Detect which cell encompasses the target text, then output its [x, y] center coordinate. 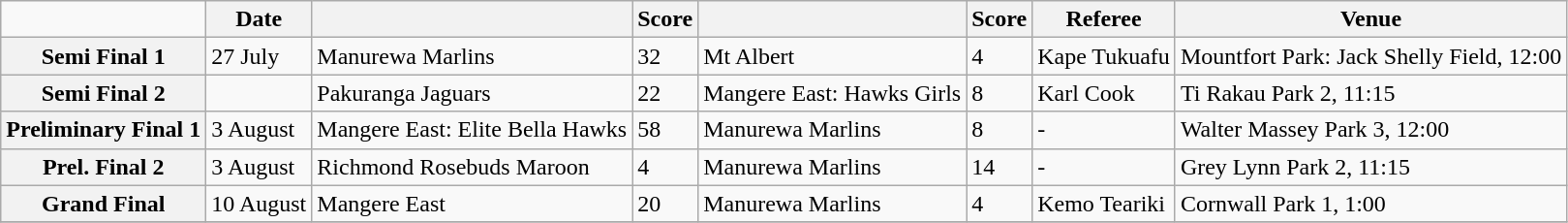
Cornwall Park 1, 1:00 [1370, 204]
Mangere East: Elite Bella Hawks [473, 130]
Kape Tukuafu [1104, 56]
32 [665, 56]
Karl Cook [1104, 93]
Prel. Final 2 [104, 167]
10 August [260, 204]
Preliminary Final 1 [104, 130]
Grey Lynn Park 2, 11:15 [1370, 167]
20 [665, 204]
Referee [1104, 19]
Grand Final [104, 204]
Venue [1370, 19]
Walter Massey Park 3, 12:00 [1370, 130]
Date [260, 19]
Mt Albert [833, 56]
Mountfort Park: Jack Shelly Field, 12:00 [1370, 56]
Semi Final 2 [104, 93]
Ti Rakau Park 2, 11:15 [1370, 93]
Kemo Teariki [1104, 204]
Mangere East: Hawks Girls [833, 93]
58 [665, 130]
22 [665, 93]
Semi Final 1 [104, 56]
Richmond Rosebuds Maroon [473, 167]
Pakuranga Jaguars [473, 93]
27 July [260, 56]
14 [999, 167]
Mangere East [473, 204]
